Determine the (X, Y) coordinate at the center of the cell enclosing the given text.  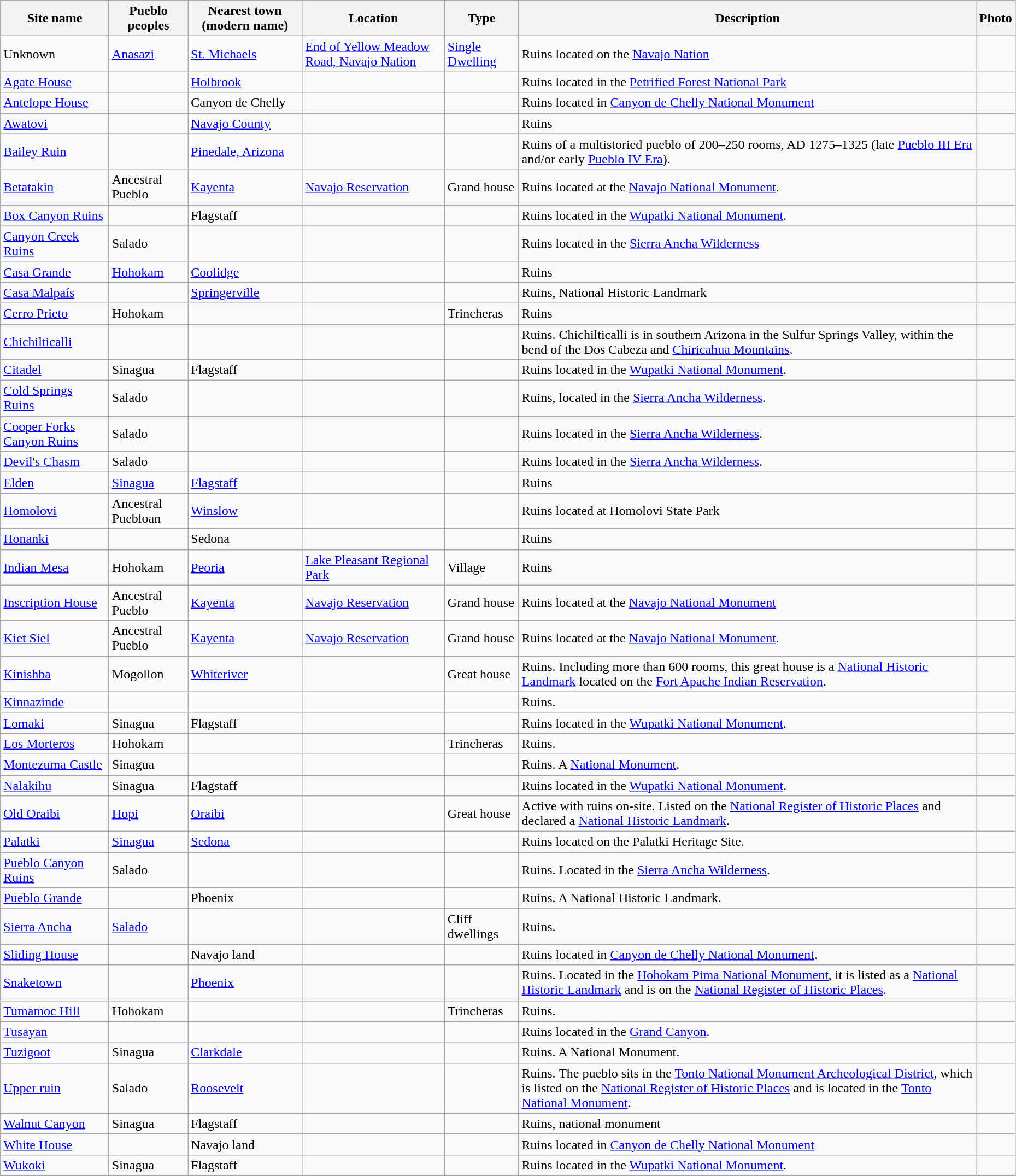
Palatki (55, 842)
Ruins. Chichilticalli is in southern Arizona in the Sulfur Springs Valley, within the bend of the Dos Cabeza and Chiricahua Mountains. (748, 341)
Indian Mesa (55, 567)
Unknown (55, 54)
Kinnazinde (55, 702)
Coolidge (245, 272)
Pinedale, Arizona (245, 152)
Ruins located in Canyon de Chelly National Monument. (748, 955)
Ruins of a multistoried pueblo of 200–250 rooms, AD 1275–1325 (late Pueblo III Era and/or early Pueblo IV Era). (748, 152)
Cold Springs Ruins (55, 398)
Ruins located on the Navajo Nation (748, 54)
Pueblo peoples (148, 19)
Homolovi (55, 511)
Description (748, 19)
Clarkdale (245, 1052)
Walnut Canyon (55, 1124)
Ruins located in the Grand Canyon. (748, 1032)
Nalakihu (55, 786)
Devil's Chasm (55, 462)
Roosevelt (245, 1088)
Pueblo Grande (55, 898)
Betatakin (55, 187)
Sliding House (55, 955)
Box Canyon Ruins (55, 215)
Photo (996, 19)
Ruins, National Historic Landmark (748, 292)
Whiteriver (245, 674)
Casa Malpaís (55, 292)
Elden (55, 483)
Mogollon (148, 674)
Ruins. Including more than 600 rooms, this great house is a National Historic Landmark located on the Fort Apache Indian Reservation. (748, 674)
Ruins located at Homolovi State Park (748, 511)
St. Michaels (245, 54)
Cooper Forks Canyon Ruins (55, 434)
Kinishba (55, 674)
Lomaki (55, 723)
Ruins located at the Navajo National Monument (748, 602)
Winslow (245, 511)
Ruins located in the Petrified Forest National Park (748, 82)
Awatovi (55, 124)
Oraibi (245, 814)
Kiet Siel (55, 639)
Tuzigoot (55, 1052)
Tusayan (55, 1032)
Bailey Ruin (55, 152)
Montezuma Castle (55, 764)
Village (481, 567)
Inscription House (55, 602)
Ruins. Located in the Sierra Ancha Wilderness. (748, 870)
Canyon Creek Ruins (55, 244)
Holbrook (245, 82)
White House (55, 1144)
Cerro Prieto (55, 313)
Cliff dwellings (481, 926)
Anasazi (148, 54)
Antelope House (55, 103)
Active with ruins on-site. Listed on the National Register of Historic Places and declared a National Historic Landmark. (748, 814)
Sierra Ancha (55, 926)
Tumamoc Hill (55, 1011)
Ruins, national monument (748, 1124)
Upper ruin (55, 1088)
Snaketown (55, 983)
Pueblo Canyon Ruins (55, 870)
Ancestral Puebloan (148, 511)
Ruins. A National Historic Landmark. (748, 898)
Los Morteros (55, 744)
Canyon de Chelly (245, 103)
Site name (55, 19)
Ruins located on the Palatki Heritage Site. (748, 842)
Ruins located in the Sierra Ancha Wilderness (748, 244)
Springerville (245, 292)
Chichilticalli (55, 341)
Citadel (55, 370)
Navajo County (245, 124)
Old Oraibi (55, 814)
Honanki (55, 539)
Wukoki (55, 1165)
End of Yellow Meadow Road, Navajo Nation (374, 54)
Hopi (148, 814)
Ruins, located in the Sierra Ancha Wilderness. (748, 398)
Single Dwelling (481, 54)
Casa Grande (55, 272)
Lake Pleasant Regional Park (374, 567)
Nearest town (modern name) (245, 19)
Agate House (55, 82)
Peoria (245, 567)
Location (374, 19)
Type (481, 19)
